Determine the [x, y] coordinate at the center of the cell enclosing the given text.  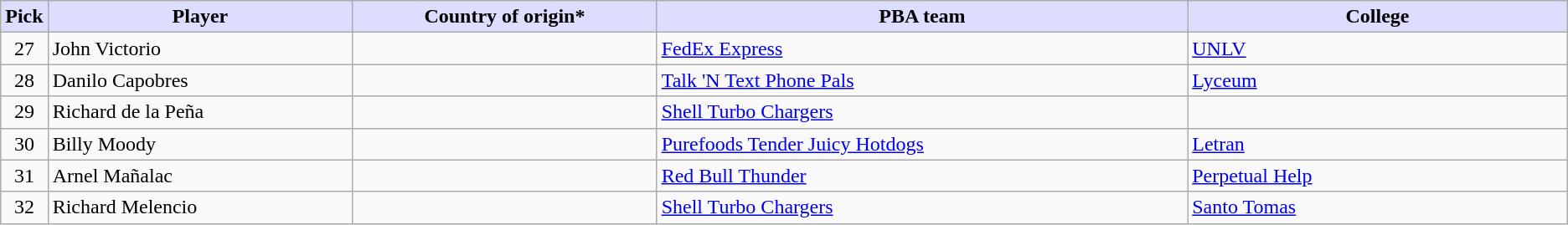
Talk 'N Text Phone Pals [922, 80]
28 [24, 80]
Richard Melencio [200, 207]
Red Bull Thunder [922, 176]
31 [24, 176]
PBA team [922, 17]
John Victorio [200, 49]
Player [200, 17]
32 [24, 207]
Perpetual Help [1378, 176]
Purefoods Tender Juicy Hotdogs [922, 144]
29 [24, 112]
Santo Tomas [1378, 207]
FedEx Express [922, 49]
Billy Moody [200, 144]
Arnel Mañalac [200, 176]
Country of origin* [504, 17]
27 [24, 49]
UNLV [1378, 49]
College [1378, 17]
Lyceum [1378, 80]
Richard de la Peña [200, 112]
Danilo Capobres [200, 80]
Letran [1378, 144]
Pick [24, 17]
30 [24, 144]
